Capture the cell that displays the provided text and extract its (x, y) central coordinate. 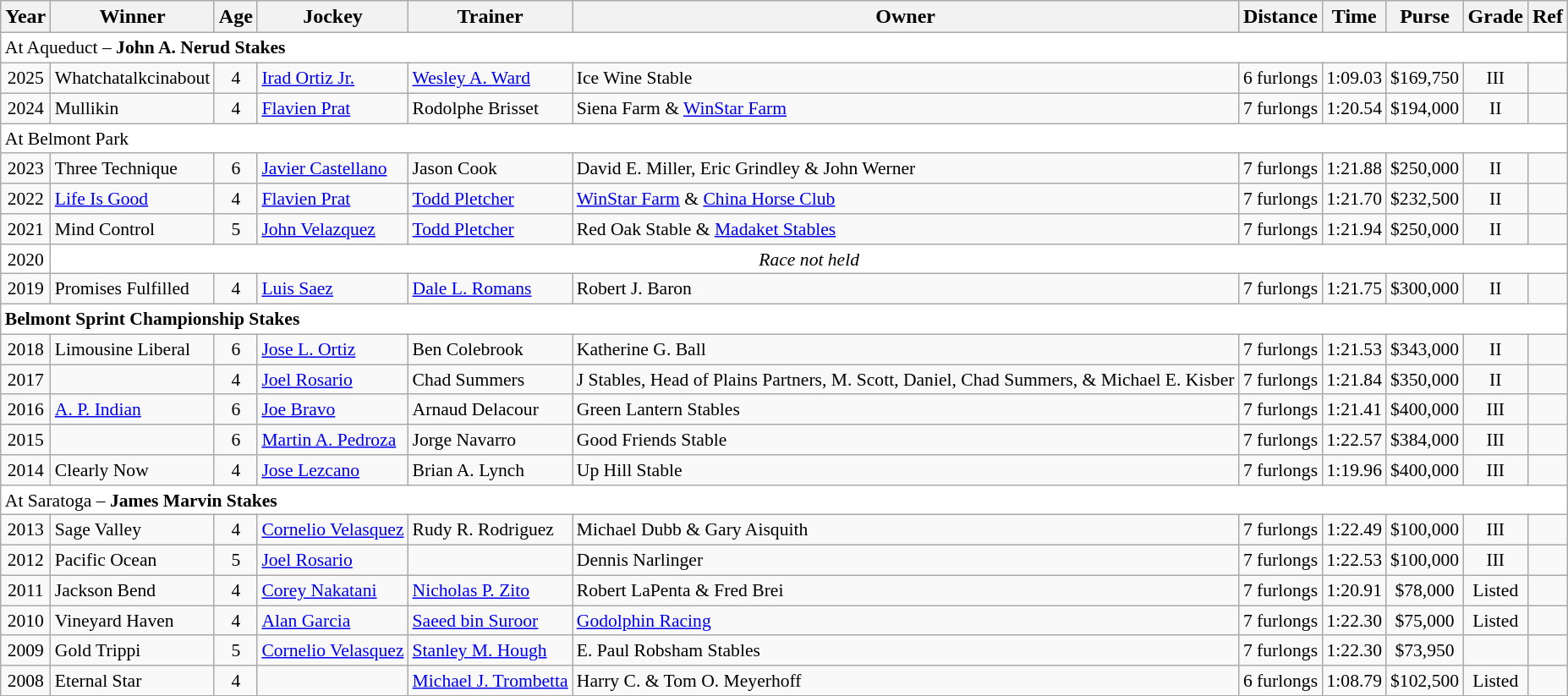
Jose Lezcano (332, 470)
Jason Cook (491, 168)
1:08.79 (1355, 681)
Mullikin (133, 108)
Mind Control (133, 229)
Nicholas P. Zito (491, 590)
John Velazquez (332, 229)
1:21.70 (1355, 199)
Age (235, 17)
Harry C. & Tom O. Meyerhoff (906, 681)
Green Lantern Stables (906, 409)
1:21.75 (1355, 289)
A. P. Indian (133, 409)
Three Technique (133, 168)
1:20.54 (1355, 108)
Whatchatalkcinabout (133, 78)
$350,000 (1424, 380)
1:21.88 (1355, 168)
Winner (133, 17)
2008 (25, 681)
Dennis Narlinger (906, 560)
E. Paul Robsham Stables (906, 650)
Michael Dubb & Gary Aisquith (906, 530)
Year (25, 17)
Ben Colebrook (491, 349)
Purse (1424, 17)
Corey Nakatani (332, 590)
2010 (25, 621)
Michael J. Trombetta (491, 681)
Promises Fulfilled (133, 289)
Dale L. Romans (491, 289)
Trainer (491, 17)
1:21.94 (1355, 229)
Good Friends Stable (906, 440)
1:22.53 (1355, 560)
2014 (25, 470)
Jose L. Ortiz (332, 349)
1:22.57 (1355, 440)
Red Oak Stable & Madaket Stables (906, 229)
Irad Ortiz Jr. (332, 78)
2017 (25, 380)
$343,000 (1424, 349)
$73,950 (1424, 650)
2023 (25, 168)
2020 (25, 259)
1:21.84 (1355, 380)
Distance (1280, 17)
Alan Garcia (332, 621)
Robert LaPenta & Fred Brei (906, 590)
J Stables, Head of Plains Partners, M. Scott, Daniel, Chad Summers, & Michael E. Kisber (906, 380)
1:22.49 (1355, 530)
1:21.53 (1355, 349)
Chad Summers (491, 380)
1:09.03 (1355, 78)
2021 (25, 229)
2018 (25, 349)
Gold Trippi (133, 650)
Saeed bin Suroor (491, 621)
Robert J. Baron (906, 289)
David E. Miller, Eric Grindley & John Werner (906, 168)
2019 (25, 289)
Ref (1548, 17)
Jockey (332, 17)
Godolphin Racing (906, 621)
1:21.41 (1355, 409)
WinStar Farm & China Horse Club (906, 199)
Joe Bravo (332, 409)
$232,500 (1424, 199)
2012 (25, 560)
Sage Valley (133, 530)
$169,750 (1424, 78)
Brian A. Lynch (491, 470)
$75,000 (1424, 621)
Rudy R. Rodriguez (491, 530)
Luis Saez (332, 289)
$194,000 (1424, 108)
Up Hill Stable (906, 470)
Life Is Good (133, 199)
1:20.91 (1355, 590)
Grade (1495, 17)
Ice Wine Stable (906, 78)
2025 (25, 78)
Eternal Star (133, 681)
Limousine Liberal (133, 349)
2013 (25, 530)
2011 (25, 590)
Owner (906, 17)
Clearly Now (133, 470)
2022 (25, 199)
Javier Castellano (332, 168)
Race not held (809, 259)
Wesley A. Ward (491, 78)
Stanley M. Hough (491, 650)
Pacific Ocean (133, 560)
Time (1355, 17)
At Aqueduct – John A. Nerud Stakes (785, 48)
Katherine G. Ball (906, 349)
Martin A. Pedroza (332, 440)
2009 (25, 650)
2016 (25, 409)
$384,000 (1424, 440)
Rodolphe Brisset (491, 108)
Jorge Navarro (491, 440)
At Saratoga – James Marvin Stakes (785, 500)
Belmont Sprint Championship Stakes (785, 319)
1:19.96 (1355, 470)
Jackson Bend (133, 590)
2024 (25, 108)
$102,500 (1424, 681)
2015 (25, 440)
Siena Farm & WinStar Farm (906, 108)
At Belmont Park (785, 139)
$300,000 (1424, 289)
Arnaud Delacour (491, 409)
Vineyard Haven (133, 621)
$78,000 (1424, 590)
